Scan for the cell matching the given text and deliver its [x, y] coordinate at center. 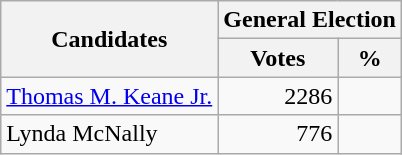
Candidates [110, 39]
776 [278, 134]
General Election [310, 20]
Thomas M. Keane Jr. [110, 96]
Votes [278, 58]
Lynda McNally [110, 134]
% [370, 58]
2286 [278, 96]
